Output the [x, y] coordinate of the center of the cell containing the given text.  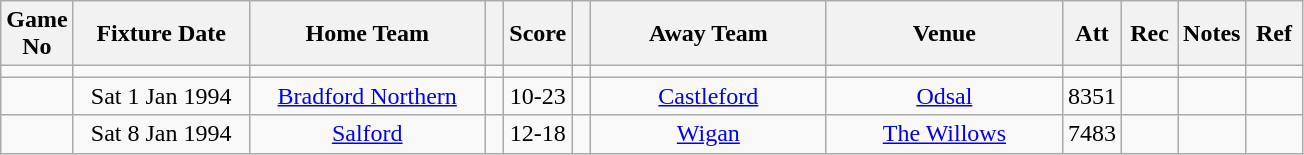
12-18 [538, 134]
Game No [37, 34]
Salford [367, 134]
Home Team [367, 34]
Wigan [708, 134]
The Willows [944, 134]
Fixture Date [161, 34]
Notes [1212, 34]
Venue [944, 34]
Away Team [708, 34]
8351 [1092, 96]
Att [1092, 34]
Score [538, 34]
7483 [1092, 134]
Sat 8 Jan 1994 [161, 134]
Sat 1 Jan 1994 [161, 96]
Bradford Northern [367, 96]
Odsal [944, 96]
Castleford [708, 96]
Rec [1150, 34]
10-23 [538, 96]
Ref [1274, 34]
